Capture the cell that displays the provided text and extract its (X, Y) central coordinate. 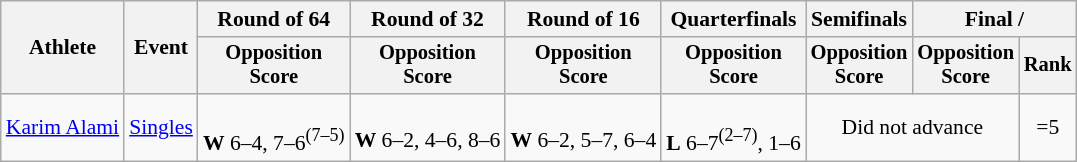
Rank (1048, 66)
Karim Alami (62, 128)
W 6–4, 7–6(7–5) (274, 128)
W 6–2, 5–7, 6–4 (583, 128)
=5 (1048, 128)
L 6–7(2–7), 1–6 (733, 128)
Round of 32 (428, 19)
Athlete (62, 48)
W 6–2, 4–6, 8–6 (428, 128)
Singles (161, 128)
Round of 16 (583, 19)
Did not advance (912, 128)
Round of 64 (274, 19)
Event (161, 48)
Final / (994, 19)
Quarterfinals (733, 19)
Semifinals (860, 19)
